Find where the given text appears and provide that cell's center as [X, Y] coordinate. 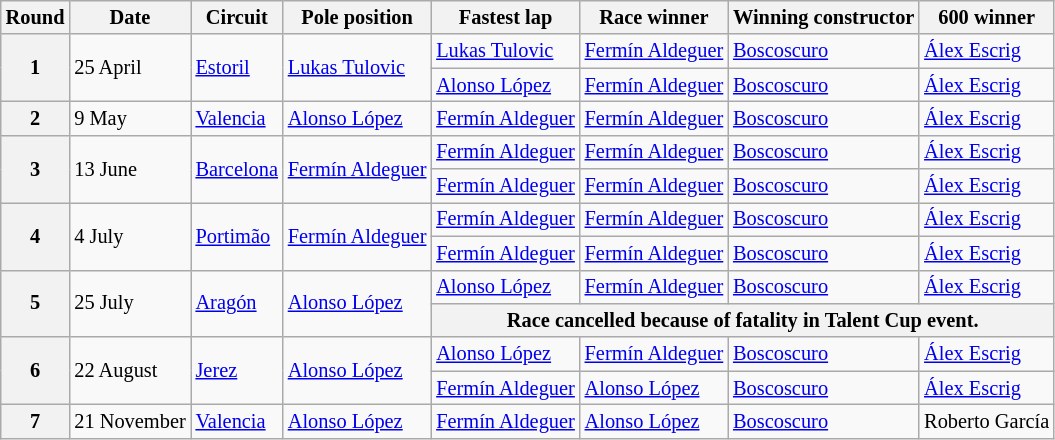
5 [36, 304]
Aragón [237, 304]
Pole position [357, 17]
3 [36, 168]
22 August [130, 370]
Barcelona [237, 168]
Estoril [237, 68]
600 winner [986, 17]
Fastest lap [505, 17]
Portimão [237, 236]
21 November [130, 421]
2 [36, 118]
Race cancelled because of fatality in Talent Cup event. [742, 320]
6 [36, 370]
25 July [130, 304]
9 May [130, 118]
Winning constructor [824, 17]
13 June [130, 168]
Race winner [654, 17]
25 April [130, 68]
4 July [130, 236]
4 [36, 236]
1 [36, 68]
Round [36, 17]
7 [36, 421]
Roberto García [986, 421]
Circuit [237, 17]
Date [130, 17]
Jerez [237, 370]
